Return (x, y) of the center of cell containing provided text 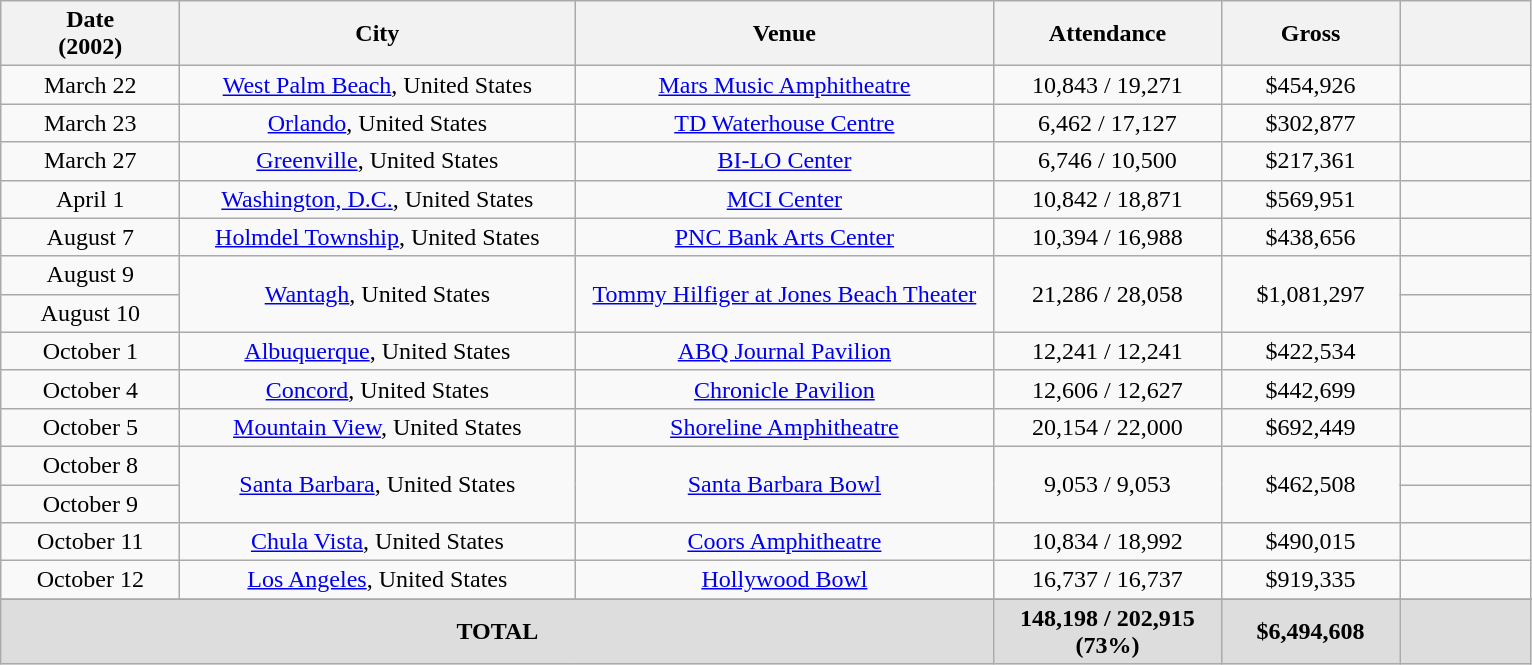
148,198 / 202,915 (73%) (1108, 632)
March 22 (90, 85)
6,462 / 17,127 (1108, 123)
PNC Bank Arts Center (784, 237)
Tommy Hilfiger at Jones Beach Theater (784, 294)
$438,656 (1310, 237)
$490,015 (1310, 542)
Mars Music Amphitheatre (784, 85)
21,286 / 28,058 (1108, 294)
$919,335 (1310, 580)
BI-LO Center (784, 161)
Washington, D.C., United States (378, 199)
10,394 / 16,988 (1108, 237)
12,241 / 12,241 (1108, 351)
12,606 / 12,627 (1108, 389)
$217,361 (1310, 161)
Orlando, United States (378, 123)
MCI Center (784, 199)
Chronicle Pavilion (784, 389)
10,843 / 19,271 (1108, 85)
Gross (1310, 34)
October 4 (90, 389)
$569,951 (1310, 199)
March 27 (90, 161)
6,746 / 10,500 (1108, 161)
Chula Vista, United States (378, 542)
Venue (784, 34)
Shoreline Amphitheatre (784, 427)
March 23 (90, 123)
$462,508 (1310, 484)
Wantagh, United States (378, 294)
$422,534 (1310, 351)
Hollywood Bowl (784, 580)
October 1 (90, 351)
August 10 (90, 313)
$442,699 (1310, 389)
$454,926 (1310, 85)
TOTAL (498, 632)
$1,081,297 (1310, 294)
Santa Barbara, United States (378, 484)
Los Angeles, United States (378, 580)
$6,494,608 (1310, 632)
TD Waterhouse Centre (784, 123)
August 7 (90, 237)
October 9 (90, 503)
August 9 (90, 275)
9,053 / 9,053 (1108, 484)
October 5 (90, 427)
Santa Barbara Bowl (784, 484)
West Palm Beach, United States (378, 85)
Greenville, United States (378, 161)
Holmdel Township, United States (378, 237)
Albuquerque, United States (378, 351)
Concord, United States (378, 389)
Coors Amphitheatre (784, 542)
10,842 / 18,871 (1108, 199)
20,154 / 22,000 (1108, 427)
Date(2002) (90, 34)
$302,877 (1310, 123)
Attendance (1108, 34)
City (378, 34)
ABQ Journal Pavilion (784, 351)
April 1 (90, 199)
October 11 (90, 542)
$692,449 (1310, 427)
October 12 (90, 580)
16,737 / 16,737 (1108, 580)
October 8 (90, 465)
Mountain View, United States (378, 427)
10,834 / 18,992 (1108, 542)
